Search for the cell housing the specified text and yield its [x, y] center coordinate. 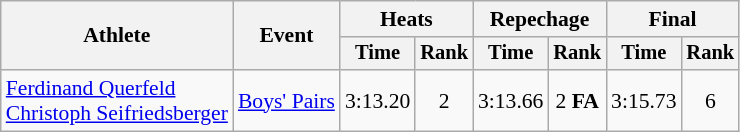
Event [286, 36]
6 [711, 100]
Athlete [117, 36]
Final [672, 19]
2 [444, 100]
Boys' Pairs [286, 100]
3:13.66 [510, 100]
Ferdinand QuerfeldChristoph Seifriedsberger [117, 100]
Heats [406, 19]
3:13.20 [378, 100]
3:15.73 [644, 100]
2 FA [577, 100]
Repechage [540, 19]
